Identify which cell holds the provided text, then report its (X, Y) central coordinate. 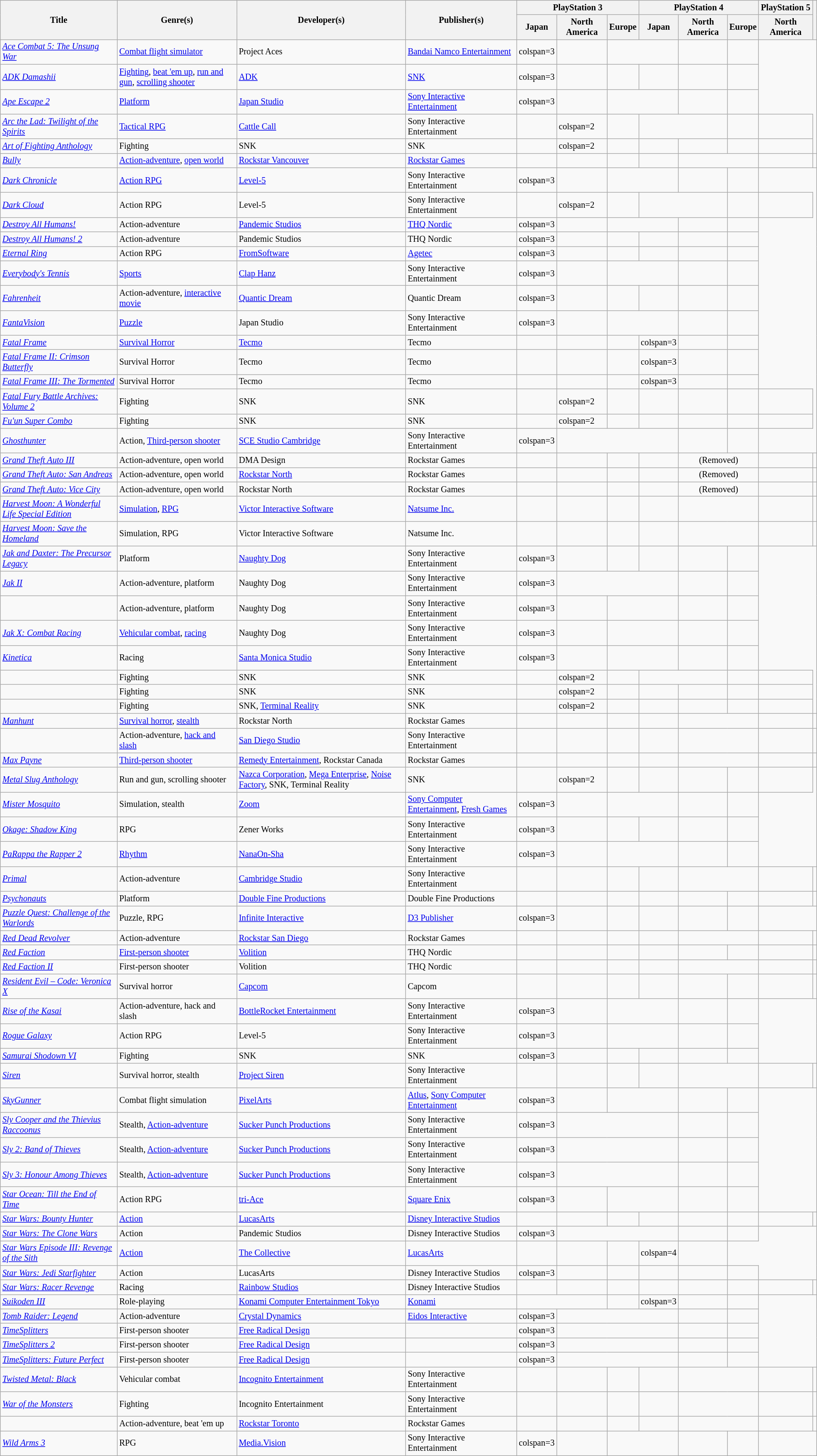
Star Ocean: Till the End of Time (59, 1200)
Project Siren (321, 1075)
SNK, Terminal Reality (321, 706)
Jak II (59, 584)
Grand Theft Auto: Vice City (59, 490)
FromSoftware (321, 254)
Samurai Shodown VI (59, 1056)
Mister Mosquito (59, 805)
Rockstar Toronto (321, 1424)
Dark Cloud (59, 205)
Sony Computer Entertainment, Fresh Games (461, 805)
Title (59, 20)
TimeSplitters 2 (59, 1345)
Sly Cooper and the Thievius Raccoonus (59, 1125)
Puzzle Quest: Challenge of the Warlords (59, 919)
Rise of the Kasai (59, 1012)
Rockstar San Diego (321, 938)
Vehicular combat (177, 1379)
Fu'un Super Combo (59, 421)
Star Wars: Bounty Hunter (59, 1219)
Bandai Namco Entertainment (461, 52)
Survival horror (177, 987)
Arc the Lad: Twilight of the Spirits (59, 127)
Rogue Galaxy (59, 1036)
Infinite Interactive (321, 919)
Kinetica (59, 658)
Project Aces (321, 52)
Red Dead Revolver (59, 938)
Simulation, stealth (177, 805)
Wild Arms 3 (59, 1444)
Developer(s) (321, 20)
Primal (59, 879)
Action-adventure, interactive movie (177, 298)
Vehicular combat, racing (177, 633)
Publisher(s) (461, 20)
Sly 3: Honour Among Thieves (59, 1175)
Grand Theft Auto III (59, 461)
Fahrenheit (59, 298)
Fatal Frame (59, 343)
Jak X: Combat Racing (59, 633)
Action, Third-person shooter (177, 441)
FantaVision (59, 323)
Suikoden III (59, 1302)
Twisted Metal: Black (59, 1379)
TimeSplitters (59, 1331)
Harvest Moon: A Wonderful Life Special Edition (59, 509)
Nazca Corporation, Mega Enterprise, Noise Factory, SNK, Terminal Reality (321, 780)
DMA Design (321, 461)
Dark Chronicle (59, 181)
Red Faction II (59, 967)
Star Wars Episode III: Revenge of the Sith (59, 1253)
Star Wars: The Clone Wars (59, 1234)
TimeSplitters: Future Perfect (59, 1360)
NanaOn-Sha (321, 854)
Remedy Entertainment, Rockstar Canada (321, 760)
Crystal Dynamics (321, 1316)
The Collective (321, 1253)
Destroy All Humans! 2 (59, 239)
Fatal Frame III: The Tormented (59, 382)
War of the Monsters (59, 1404)
PaRappa the Rapper 2 (59, 854)
Grand Theft Auto: San Andreas (59, 475)
Square Enix (461, 1200)
Psychonauts (59, 899)
Siren (59, 1075)
Zener Works (321, 830)
Run and gun, scrolling shooter (177, 780)
PixelArts (321, 1100)
Star Wars: Racer Revenge (59, 1287)
PlayStation 3 (577, 8)
Destroy All Humans! (59, 225)
Harvest Moon: Save the Homeland (59, 534)
Cambridge Studio (321, 879)
D3 Publisher (461, 919)
Tomb Raider: Legend (59, 1316)
Sly 2: Band of Thieves (59, 1150)
Third-person shooter (177, 760)
Puzzle (177, 323)
Red Faction (59, 953)
Resident Evil – Code: Veronica X (59, 987)
Puzzle, RPG (177, 919)
Konami Computer Entertainment Tokyo (321, 1302)
Max Payne (59, 760)
Eidos Interactive (461, 1316)
San Diego Studio (321, 740)
Rockstar Vancouver (321, 161)
Manhunt (59, 721)
Okage: Shadow King (59, 830)
Atlus, Sony Computer Entertainment (461, 1100)
Fatal Frame II: Crimson Butterfly (59, 362)
Tactical RPG (177, 127)
SkyGunner (59, 1100)
Media.Vision (321, 1444)
Jak and Daxter: The Precursor Legacy (59, 559)
BottleRocket Entertainment (321, 1012)
tri-Ace (321, 1200)
colspan=4 (658, 1253)
Clap Hanz (321, 274)
PlayStation 4 (699, 8)
Genre(s) (177, 20)
Sports (177, 274)
Fatal Fury Battle Archives: Volume 2 (59, 402)
Rhythm (177, 854)
Konami (461, 1302)
Rainbow Studios (321, 1287)
Ape Escape 2 (59, 102)
Everybody's Tennis (59, 274)
Agetec (461, 254)
Role-playing (177, 1302)
SCE Studio Cambridge (321, 441)
Combat flight simulation (177, 1100)
ADK (321, 77)
Santa Monica Studio (321, 658)
Ace Combat 5: The Unsung War (59, 52)
Metal Slug Anthology (59, 780)
Art of Fighting Anthology (59, 147)
ADK Damashii (59, 77)
Action-adventure, beat 'em up (177, 1424)
Fighting, beat 'em up, run and gun, scrolling shooter (177, 77)
Combat flight simulator (177, 52)
Cattle Call (321, 127)
Star Wars: Jedi Starfighter (59, 1273)
Eternal Ring (59, 254)
Zoom (321, 805)
PlayStation 5 (786, 8)
Ghosthunter (59, 441)
Bully (59, 161)
